Identify which cell holds the provided text, then report its [X, Y] central coordinate. 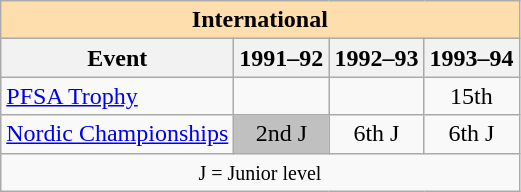
J = Junior level [260, 172]
2nd J [282, 134]
1991–92 [282, 58]
International [260, 20]
15th [472, 96]
1993–94 [472, 58]
Event [118, 58]
Nordic Championships [118, 134]
1992–93 [376, 58]
PFSA Trophy [118, 96]
